Determine the [X, Y] coordinate at the center of the cell enclosing the given text.  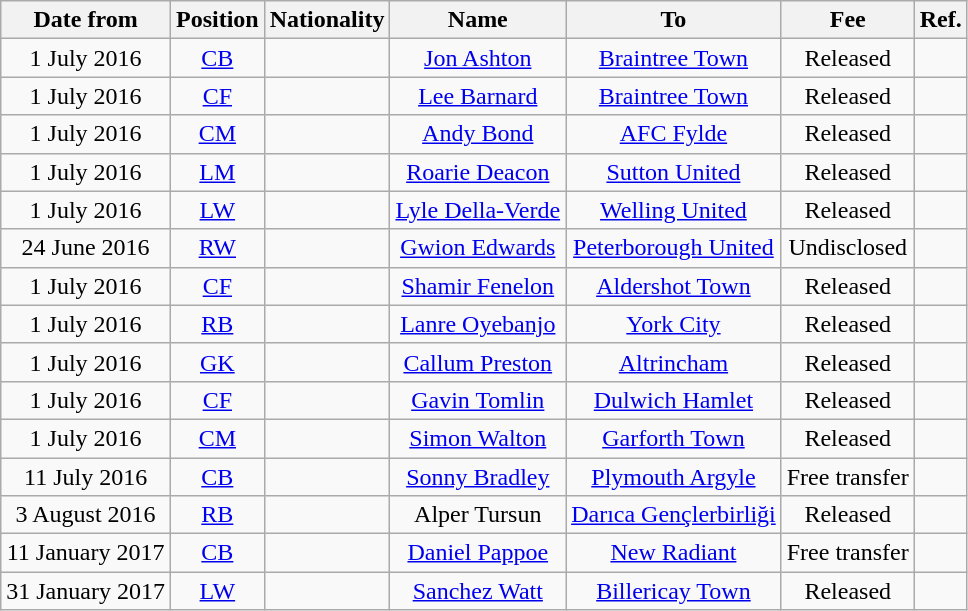
To [674, 20]
New Radiant [674, 553]
Name [478, 20]
Altrincham [674, 362]
Sutton United [674, 172]
Sonny Bradley [478, 477]
Alper Tursun [478, 515]
Date from [86, 20]
Nationality [327, 20]
Garforth Town [674, 438]
Lyle Della-Verde [478, 210]
Lee Barnard [478, 96]
Andy Bond [478, 134]
11 July 2016 [86, 477]
Simon Walton [478, 438]
Plymouth Argyle [674, 477]
Callum Preston [478, 362]
Aldershot Town [674, 286]
Shamir Fenelon [478, 286]
Darıca Gençlerbirliği [674, 515]
Jon Ashton [478, 58]
Billericay Town [674, 591]
GK [217, 362]
Fee [848, 20]
Gavin Tomlin [478, 400]
Lanre Oyebanjo [478, 324]
Gwion Edwards [478, 248]
Position [217, 20]
Dulwich Hamlet [674, 400]
31 January 2017 [86, 591]
Peterborough United [674, 248]
Daniel Pappoe [478, 553]
LM [217, 172]
Undisclosed [848, 248]
RW [217, 248]
11 January 2017 [86, 553]
AFC Fylde [674, 134]
Welling United [674, 210]
Roarie Deacon [478, 172]
Sanchez Watt [478, 591]
24 June 2016 [86, 248]
York City [674, 324]
Ref. [940, 20]
3 August 2016 [86, 515]
